Scan for the cell matching the given text and deliver its [x, y] coordinate at center. 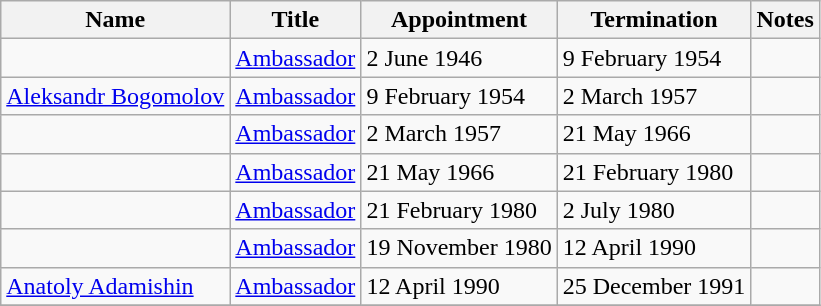
Anatoly Adamishin [116, 286]
2 June 1946 [459, 58]
Termination [654, 20]
2 July 1980 [654, 210]
Aleksandr Bogomolov [116, 96]
Appointment [459, 20]
25 December 1991 [654, 286]
Notes [785, 20]
19 November 1980 [459, 248]
Title [296, 20]
Name [116, 20]
